Scan for the cell matching the given text and deliver its (x, y) coordinate at center. 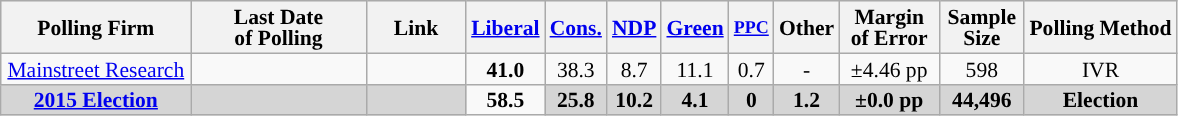
Last Dateof Polling (278, 27)
PPC (752, 27)
SampleSize (982, 27)
11.1 (694, 68)
0 (752, 100)
Election (1100, 100)
598 (982, 68)
IVR (1100, 68)
- (806, 68)
±4.46 pp (889, 68)
Polling Method (1100, 27)
41.0 (505, 68)
58.5 (505, 100)
±0.0 pp (889, 100)
NDP (634, 27)
44,496 (982, 100)
25.8 (576, 100)
8.7 (634, 68)
0.7 (752, 68)
38.3 (576, 68)
Mainstreet Research (96, 68)
2015 Election (96, 100)
Liberal (505, 27)
Other (806, 27)
Link (416, 27)
1.2 (806, 100)
Polling Firm (96, 27)
4.1 (694, 100)
10.2 (634, 100)
Green (694, 27)
Cons. (576, 27)
Marginof Error (889, 27)
